Detect which cell encompasses the target text, then output its [x, y] center coordinate. 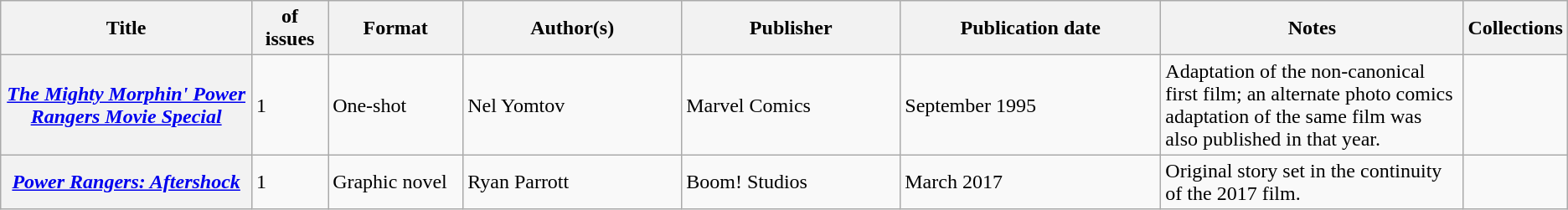
Publisher [791, 28]
September 1995 [1030, 105]
Marvel Comics [791, 105]
Graphic novel [395, 182]
Collections [1515, 28]
Format [395, 28]
Nel Yomtov [573, 105]
Author(s) [573, 28]
Publication date [1030, 28]
March 2017 [1030, 182]
Boom! Studios [791, 182]
of issues [290, 28]
Adaptation of the non-canonical first film; an alternate photo comics adaptation of the same film was also published in that year. [1312, 105]
The Mighty Morphin' Power Rangers Movie Special [126, 105]
Notes [1312, 28]
Power Rangers: Aftershock [126, 182]
Ryan Parrott [573, 182]
One-shot [395, 105]
Original story set in the continuity of the 2017 film. [1312, 182]
Title [126, 28]
